Search for the cell housing the specified text and yield its [X, Y] center coordinate. 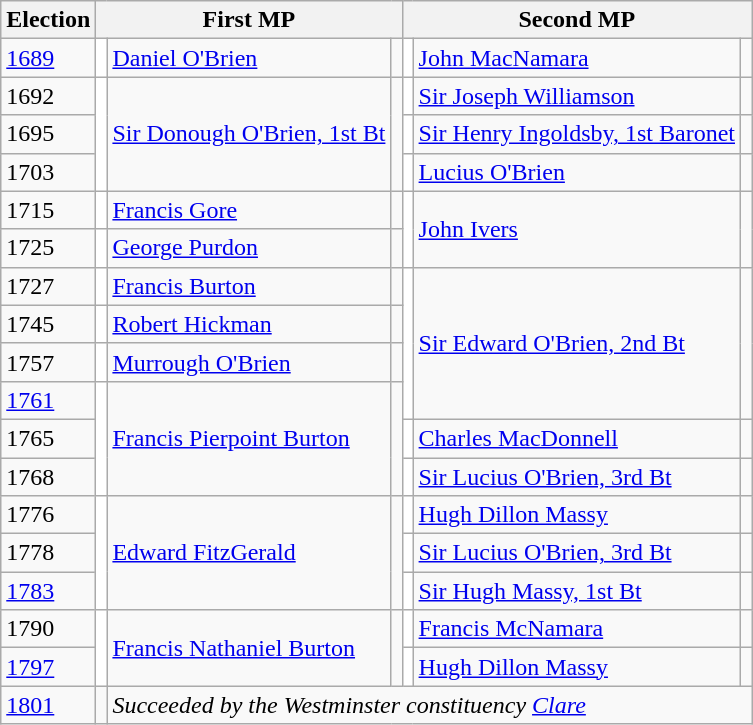
Sir Donough O'Brien, 1st Bt [249, 134]
Lucius O'Brien [576, 172]
1768 [48, 477]
Sir Edward O'Brien, 2nd Bt [576, 343]
1778 [48, 553]
Murrough O'Brien [249, 362]
George Purdon [249, 248]
1703 [48, 172]
Sir Hugh Massy, 1st Bt [576, 591]
Sir Henry Ingoldsby, 1st Baronet [576, 134]
Francis McNamara [576, 629]
1797 [48, 667]
1695 [48, 134]
1692 [48, 96]
1689 [48, 58]
Edward FitzGerald [249, 553]
Francis Gore [249, 210]
1761 [48, 400]
1757 [48, 362]
Robert Hickman [249, 324]
Daniel O'Brien [249, 58]
Charles MacDonnell [576, 438]
Francis Pierpoint Burton [249, 438]
Sir Joseph Williamson [576, 96]
1727 [48, 286]
Succeeded by the Westminster constituency Clare [430, 705]
John Ivers [576, 229]
Election [48, 20]
John MacNamara [576, 58]
1715 [48, 210]
1725 [48, 248]
1783 [48, 591]
Francis Burton [249, 286]
1745 [48, 324]
First MP [249, 20]
1776 [48, 515]
1765 [48, 438]
Francis Nathaniel Burton [249, 648]
Second MP [577, 20]
1801 [48, 705]
1790 [48, 629]
